Provide the (x, y) coordinate of the cell's center where the given text is located.  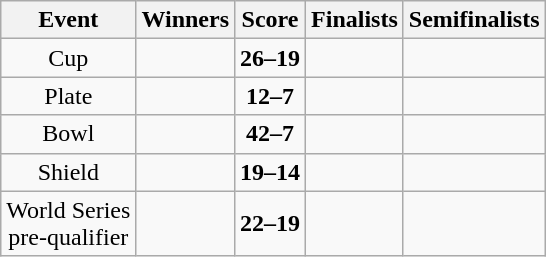
22–19 (270, 224)
Semifinalists (474, 20)
Cup (68, 58)
42–7 (270, 134)
12–7 (270, 96)
Event (68, 20)
World Seriespre-qualifier (68, 224)
19–14 (270, 172)
Shield (68, 172)
Winners (186, 20)
26–19 (270, 58)
Plate (68, 96)
Bowl (68, 134)
Score (270, 20)
Finalists (355, 20)
